Pinpoint the cell where the given text exists, returning its [X, Y] midpoint coordinate. 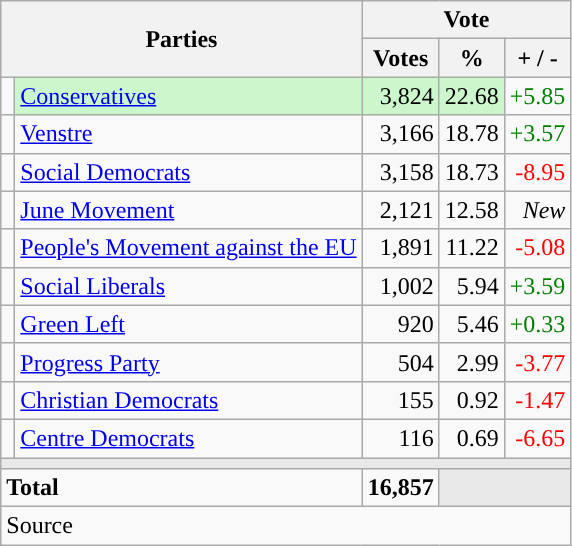
2.99 [472, 362]
New [538, 210]
1,002 [400, 286]
155 [400, 400]
1,891 [400, 248]
3,166 [400, 134]
5.46 [472, 324]
22.68 [472, 96]
3,158 [400, 172]
-1.47 [538, 400]
Venstre [188, 134]
+5.85 [538, 96]
Green Left [188, 324]
% [472, 58]
3,824 [400, 96]
June Movement [188, 210]
12.58 [472, 210]
0.69 [472, 438]
-5.08 [538, 248]
504 [400, 362]
920 [400, 324]
2,121 [400, 210]
People's Movement against the EU [188, 248]
18.73 [472, 172]
0.92 [472, 400]
Progress Party [188, 362]
18.78 [472, 134]
Source [286, 526]
Votes [400, 58]
Social Democrats [188, 172]
Parties [182, 39]
-8.95 [538, 172]
Social Liberals [188, 286]
+0.33 [538, 324]
11.22 [472, 248]
5.94 [472, 286]
+3.57 [538, 134]
Conservatives [188, 96]
Vote [466, 20]
+3.59 [538, 286]
-3.77 [538, 362]
Centre Democrats [188, 438]
+ / - [538, 58]
Total [182, 488]
116 [400, 438]
16,857 [400, 488]
-6.65 [538, 438]
Christian Democrats [188, 400]
